Identify which cell holds the provided text, then report its [X, Y] central coordinate. 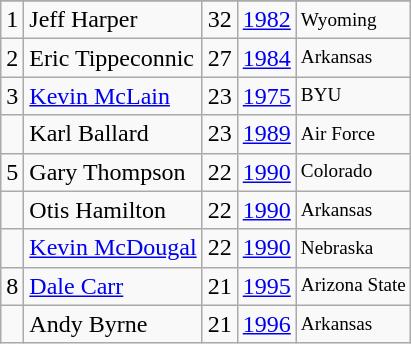
1982 [266, 20]
8 [12, 286]
1995 [266, 286]
Kevin McDougal [113, 248]
3 [12, 96]
32 [220, 20]
Arizona State [353, 286]
27 [220, 58]
Dale Carr [113, 286]
BYU [353, 96]
1975 [266, 96]
1996 [266, 324]
Wyoming [353, 20]
1989 [266, 134]
Andy Byrne [113, 324]
Air Force [353, 134]
Kevin McLain [113, 96]
Jeff Harper [113, 20]
Eric Tippeconnic [113, 58]
1984 [266, 58]
Gary Thompson [113, 172]
Karl Ballard [113, 134]
2 [12, 58]
Colorado [353, 172]
5 [12, 172]
Nebraska [353, 248]
Otis Hamilton [113, 210]
1 [12, 20]
